Determine the (x, y) coordinate at the center of the cell enclosing the given text.  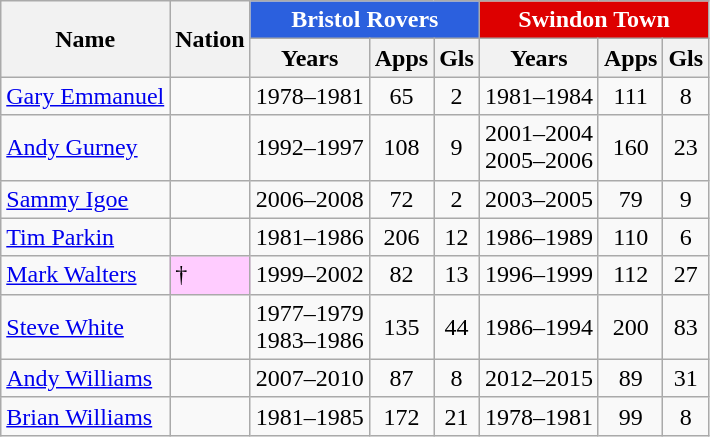
27 (686, 275)
172 (401, 416)
Nation (210, 39)
135 (401, 326)
1981–1986 (310, 237)
44 (457, 326)
1977–19791983–1986 (310, 326)
160 (630, 148)
2003–2005 (538, 199)
72 (401, 199)
Mark Walters (86, 275)
Andy Gurney (86, 148)
Steve White (86, 326)
206 (401, 237)
89 (630, 378)
23 (686, 148)
65 (401, 96)
200 (630, 326)
1986–1994 (538, 326)
1996–1999 (538, 275)
31 (686, 378)
† (210, 275)
2012–2015 (538, 378)
Gary Emmanuel (86, 96)
Sammy Igoe (86, 199)
13 (457, 275)
1986–1989 (538, 237)
83 (686, 326)
Brian Williams (86, 416)
99 (630, 416)
2001–20042005–2006 (538, 148)
82 (401, 275)
6 (686, 237)
12 (457, 237)
Swindon Town (594, 20)
110 (630, 237)
1981–1985 (310, 416)
21 (457, 416)
108 (401, 148)
1999–2002 (310, 275)
2006–2008 (310, 199)
1981–1984 (538, 96)
Name (86, 39)
Andy Williams (86, 378)
Bristol Rovers (364, 20)
111 (630, 96)
2007–2010 (310, 378)
87 (401, 378)
Tim Parkin (86, 237)
79 (630, 199)
112 (630, 275)
1992–1997 (310, 148)
